Detect which cell encompasses the target text, then output its (X, Y) center coordinate. 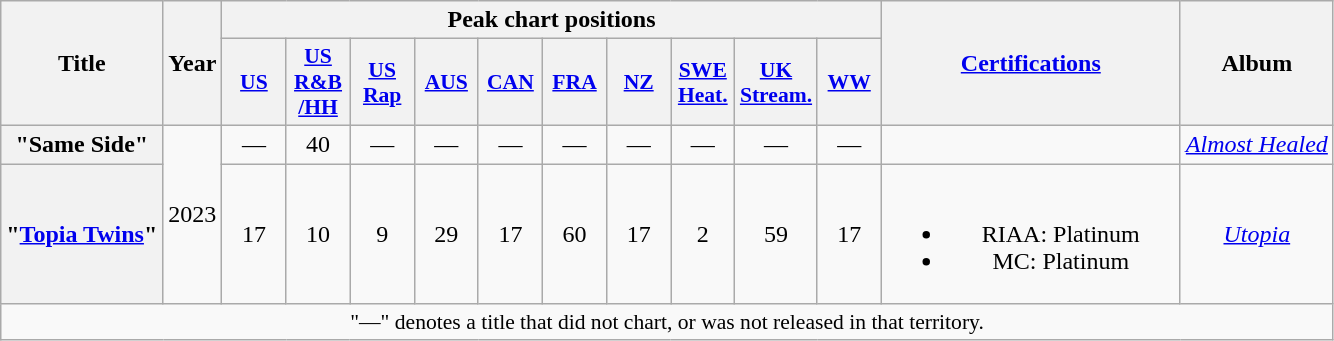
"Same Side" (82, 144)
FRA (574, 82)
Almost Healed (1256, 144)
WW (849, 82)
CAN (510, 82)
Title (82, 64)
US Rap (382, 82)
Certifications (1030, 64)
Peak chart positions (552, 20)
UKStream. (776, 82)
AUS (446, 82)
60 (574, 234)
US (254, 82)
59 (776, 234)
2 (703, 234)
2023 (192, 214)
"—" denotes a title that did not chart, or was not released in that territory. (668, 322)
40 (318, 144)
NZ (639, 82)
SWEHeat. (703, 82)
Album (1256, 64)
9 (382, 234)
Year (192, 64)
RIAA: PlatinumMC: Platinum (1030, 234)
10 (318, 234)
29 (446, 234)
"Topia Twins" (82, 234)
Utopia (1256, 234)
USR&B/HH (318, 82)
